Pinpoint the cell where the given text exists, returning its (X, Y) midpoint coordinate. 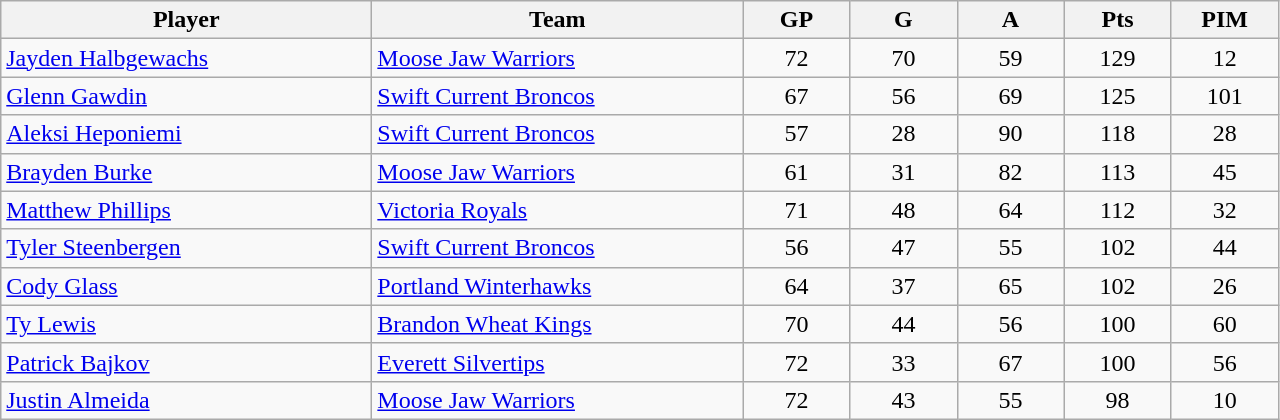
60 (1224, 324)
10 (1224, 400)
43 (904, 400)
26 (1224, 286)
98 (1118, 400)
101 (1224, 96)
125 (1118, 96)
90 (1010, 134)
69 (1010, 96)
12 (1224, 58)
G (904, 20)
57 (796, 134)
45 (1224, 172)
71 (796, 210)
Ty Lewis (186, 324)
Matthew Phillips (186, 210)
113 (1118, 172)
Team (558, 20)
31 (904, 172)
Portland Winterhawks (558, 286)
61 (796, 172)
Brayden Burke (186, 172)
GP (796, 20)
33 (904, 362)
Brandon Wheat Kings (558, 324)
Jayden Halbgewachs (186, 58)
Victoria Royals (558, 210)
112 (1118, 210)
Patrick Bajkov (186, 362)
48 (904, 210)
Aleksi Heponiemi (186, 134)
Justin Almeida (186, 400)
Cody Glass (186, 286)
129 (1118, 58)
59 (1010, 58)
47 (904, 248)
Glenn Gawdin (186, 96)
32 (1224, 210)
Player (186, 20)
PIM (1224, 20)
118 (1118, 134)
82 (1010, 172)
Everett Silvertips (558, 362)
Pts (1118, 20)
A (1010, 20)
Tyler Steenbergen (186, 248)
37 (904, 286)
65 (1010, 286)
